Provide the (x, y) coordinate of the cell's center where the given text is located.  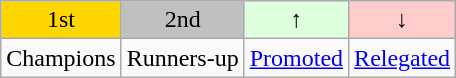
Champions (61, 58)
2nd (182, 20)
Runners-up (182, 58)
Promoted (296, 58)
Relegated (402, 58)
↓ (402, 20)
↑ (296, 20)
1st (61, 20)
